From the cell containing the given text, extract its center point as [X, Y] coordinate. 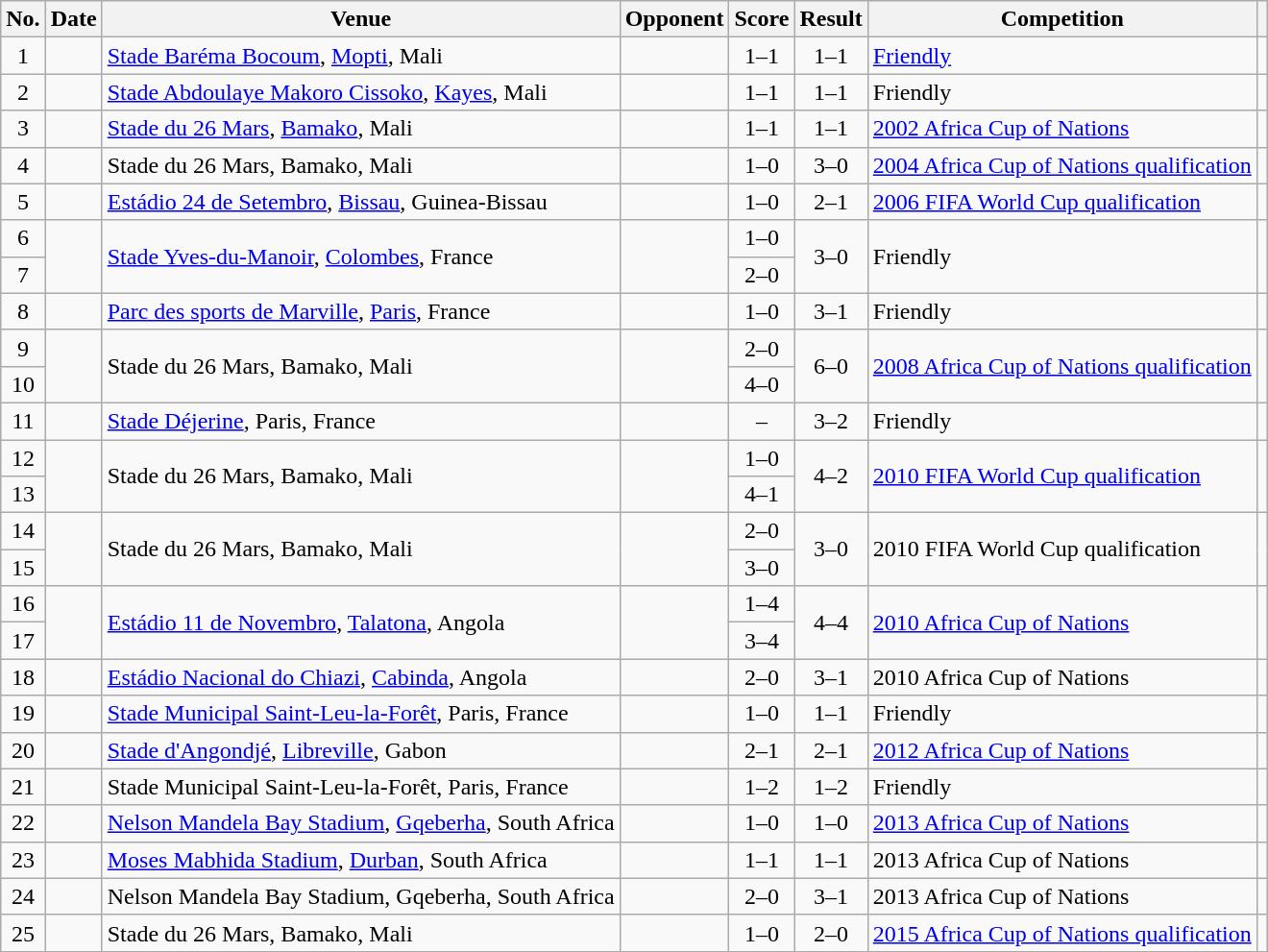
Parc des sports de Marville, Paris, France [361, 311]
2012 Africa Cup of Nations [1062, 750]
24 [23, 896]
10 [23, 384]
Stade Déjerine, Paris, France [361, 421]
3 [23, 129]
2 [23, 92]
Stade d'Angondjé, Libreville, Gabon [361, 750]
Estádio Nacional do Chiazi, Cabinda, Angola [361, 677]
Estádio 11 de Novembro, Talatona, Angola [361, 622]
Competition [1062, 19]
16 [23, 604]
6–0 [831, 366]
Score [762, 19]
4–1 [762, 495]
19 [23, 714]
1 [23, 56]
6 [23, 238]
2006 FIFA World Cup qualification [1062, 202]
21 [23, 787]
25 [23, 933]
Stade Abdoulaye Makoro Cissoko, Kayes, Mali [361, 92]
9 [23, 348]
Result [831, 19]
2002 Africa Cup of Nations [1062, 129]
18 [23, 677]
12 [23, 458]
Stade Baréma Bocoum, Mopti, Mali [361, 56]
14 [23, 531]
5 [23, 202]
Date [73, 19]
13 [23, 495]
Venue [361, 19]
2008 Africa Cup of Nations qualification [1062, 366]
20 [23, 750]
Stade Yves-du-Manoir, Colombes, France [361, 256]
3–2 [831, 421]
7 [23, 275]
11 [23, 421]
2015 Africa Cup of Nations qualification [1062, 933]
3–4 [762, 641]
23 [23, 860]
2004 Africa Cup of Nations qualification [1062, 165]
No. [23, 19]
Moses Mabhida Stadium, Durban, South Africa [361, 860]
4–4 [831, 622]
– [762, 421]
8 [23, 311]
Estádio 24 de Setembro, Bissau, Guinea-Bissau [361, 202]
4 [23, 165]
15 [23, 568]
1–4 [762, 604]
Opponent [674, 19]
4–0 [762, 384]
17 [23, 641]
22 [23, 823]
4–2 [831, 476]
